Find where the given text appears and provide that cell's center as [x, y] coordinate. 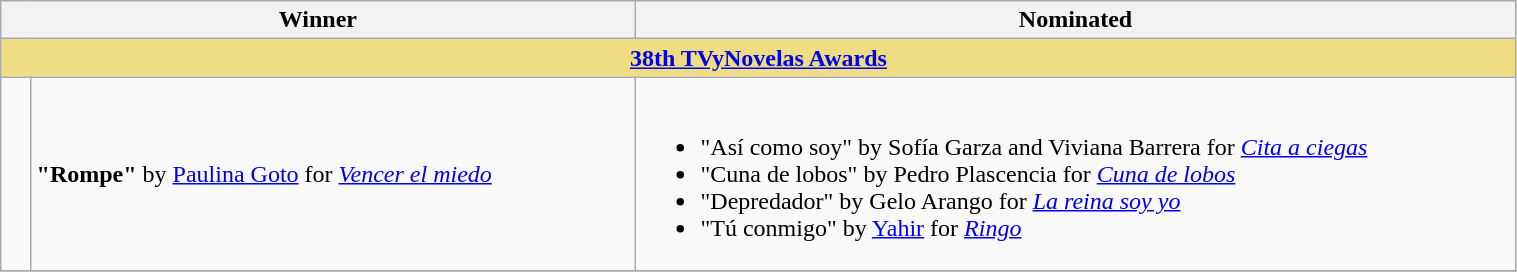
"Rompe" by Paulina Goto for Vencer el miedo [333, 174]
Winner [318, 20]
38th TVyNovelas Awards [758, 58]
Nominated [1076, 20]
